Locate the cell with the specified text and output its [X, Y] center coordinate. 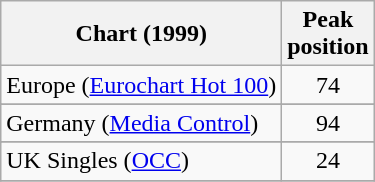
Germany (Media Control) [142, 123]
74 [328, 85]
94 [328, 123]
UK Singles (OCC) [142, 161]
24 [328, 161]
Chart (1999) [142, 34]
Peakposition [328, 34]
Europe (Eurochart Hot 100) [142, 85]
